Return (X, Y) of the center of cell containing provided text 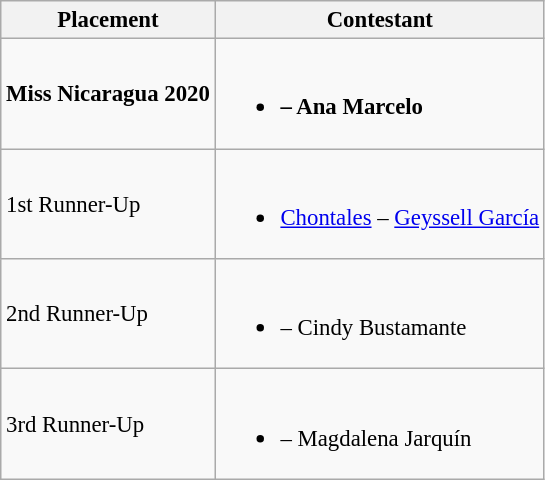
1st Runner-Up (108, 204)
– Cindy Bustamante (380, 314)
2nd Runner-Up (108, 314)
Contestant (380, 20)
Placement (108, 20)
3rd Runner-Up (108, 424)
Miss Nicaragua 2020 (108, 94)
– Ana Marcelo (380, 94)
– Magdalena Jarquín (380, 424)
Chontales – Geyssell García (380, 204)
